Scan for the cell matching the given text and deliver its [x, y] coordinate at center. 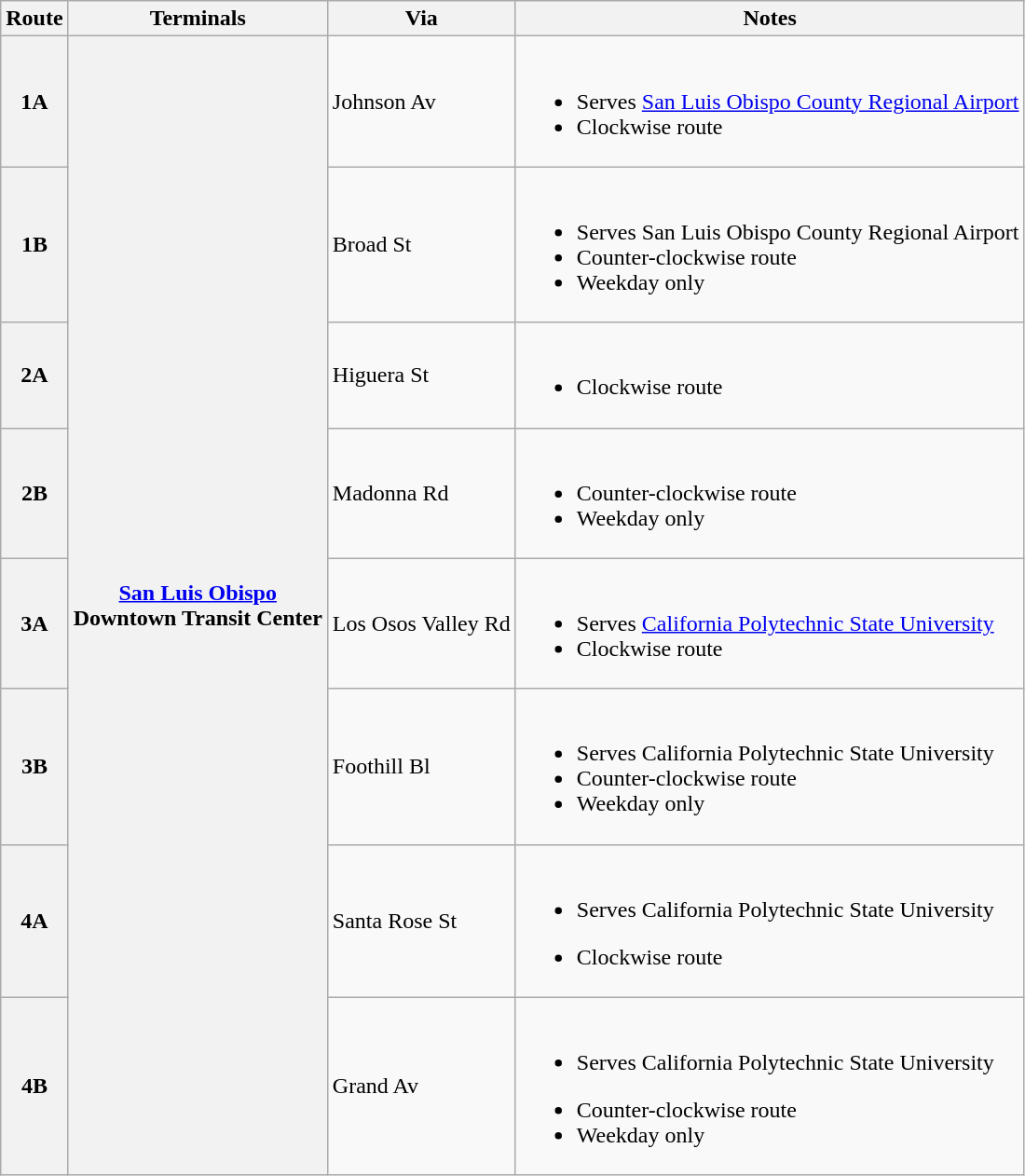
Los Osos Valley Rd [421, 623]
1A [34, 102]
Johnson Av [421, 102]
Broad St [421, 244]
Terminals [198, 19]
Madonna Rd [421, 493]
2B [34, 493]
Santa Rose St [421, 921]
Serves San Luis Obispo County Regional AirportClockwise route [770, 102]
4B [34, 1087]
Counter-clockwise routeWeekday only [770, 493]
1B [34, 244]
3B [34, 766]
Higuera St [421, 375]
Notes [770, 19]
Clockwise route [770, 375]
Route [34, 19]
Via [421, 19]
Serves San Luis Obispo County Regional AirportCounter-clockwise routeWeekday only [770, 244]
Foothill Bl [421, 766]
Grand Av [421, 1087]
2A [34, 375]
4A [34, 921]
3A [34, 623]
San Luis ObispoDowntown Transit Center [198, 606]
